Output the [X, Y] coordinate of the center of the cell containing the given text.  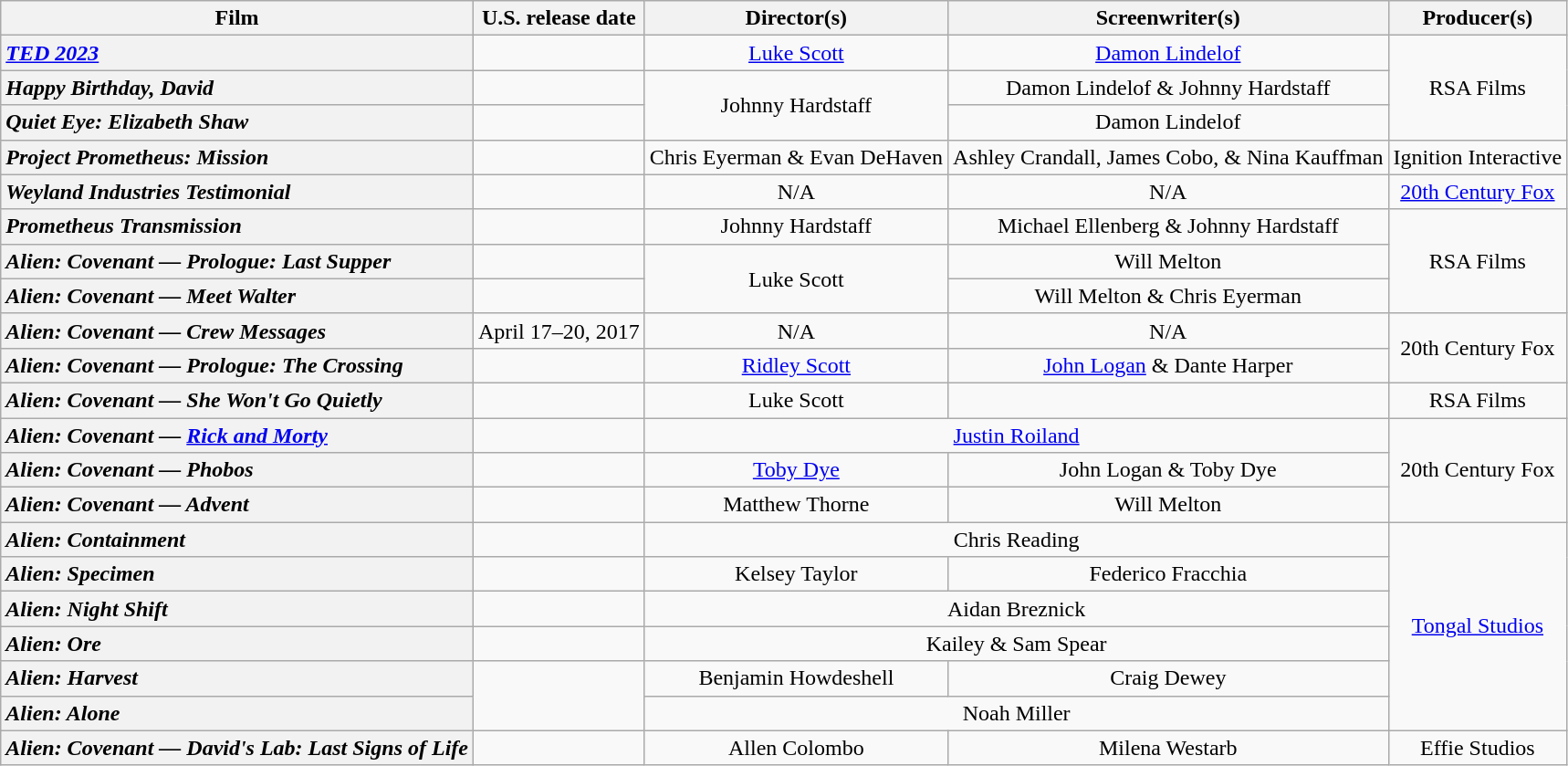
Alien: Night Shift [237, 609]
John Logan & Dante Harper [1168, 365]
Federico Fracchia [1168, 574]
Toby Dye [796, 470]
Justin Roiland [1017, 435]
Kailey & Sam Spear [1017, 644]
Michael Ellenberg & Johnny Hardstaff [1168, 226]
Allen Colombo [796, 748]
Director(s) [796, 18]
Noah Miller [1017, 713]
Quiet Eye: Elizabeth Shaw [237, 122]
Ignition Interactive [1478, 157]
John Logan & Toby Dye [1168, 470]
Alien: Covenant — Advent [237, 505]
Weyland Industries Testimonial [237, 192]
Alien: Specimen [237, 574]
Craig Dewey [1168, 678]
Film [237, 18]
Alien: Covenant — Prologue: Last Supper [237, 261]
Alien: Covenant — Crew Messages [237, 331]
Happy Birthday, David [237, 88]
Tongal Studios [1478, 626]
Project Prometheus: Mission [237, 157]
Alien: Covenant — Prologue: The Crossing [237, 365]
Kelsey Taylor [796, 574]
Ashley Crandall, James Cobo, & Nina Kauffman [1168, 157]
Milena Westarb [1168, 748]
Matthew Thorne [796, 505]
Benjamin Howdeshell [796, 678]
Alien: Covenant — Rick and Morty [237, 435]
Screenwriter(s) [1168, 18]
Effie Studios [1478, 748]
Alien: Ore [237, 644]
Alien: Covenant — She Won't Go Quietly [237, 400]
Ridley Scott [796, 365]
Alien: Containment [237, 540]
Prometheus Transmission [237, 226]
Alien: Covenant — Phobos [237, 470]
Chris Reading [1017, 540]
Damon Lindelof & Johnny Hardstaff [1168, 88]
TED 2023 [237, 53]
Alien: Harvest [237, 678]
Will Melton & Chris Eyerman [1168, 296]
U.S. release date [559, 18]
Alien: Covenant — David's Lab: Last Signs of Life [237, 748]
Aidan Breznick [1017, 609]
Producer(s) [1478, 18]
Chris Eyerman & Evan DeHaven [796, 157]
April 17–20, 2017 [559, 331]
Alien: Alone [237, 713]
Alien: Covenant — Meet Walter [237, 296]
